Return [x, y] of the center of cell containing provided text 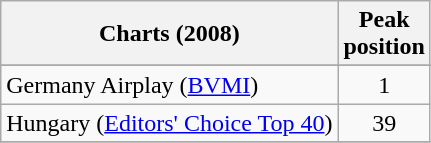
Peakposition [384, 34]
Germany Airplay (BVMI) [170, 85]
Charts (2008) [170, 34]
1 [384, 85]
39 [384, 123]
Hungary (Editors' Choice Top 40) [170, 123]
